Locate the cell with the specified text and output its [x, y] center coordinate. 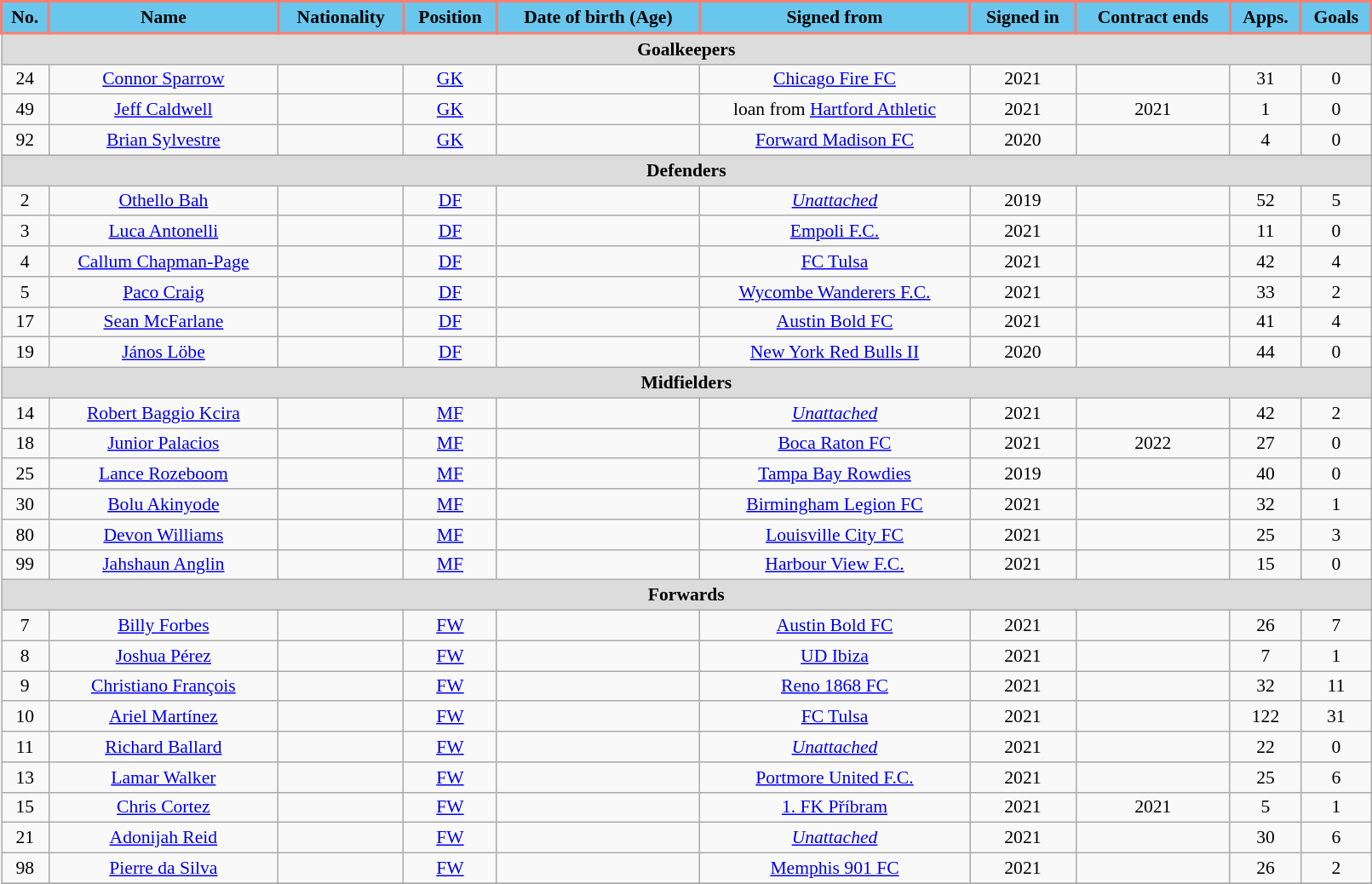
Ariel Martínez [164, 717]
New York Red Bulls II [835, 353]
Signed in [1024, 17]
Sean McFarlane [164, 322]
Adonijah Reid [164, 838]
Robert Baggio Kcira [164, 413]
99 [26, 565]
János Löbe [164, 353]
Defenders [686, 170]
14 [26, 413]
49 [26, 110]
Chicago Fire FC [835, 79]
Empoli F.C. [835, 232]
Forward Madison FC [835, 141]
loan from Hartford Athletic [835, 110]
No. [26, 17]
Apps. [1266, 17]
Birmingham Legion FC [835, 504]
Joshua Pérez [164, 656]
Bolu Akinyode [164, 504]
Nationality [341, 17]
33 [1266, 292]
Luca Antonelli [164, 232]
Paco Craig [164, 292]
80 [26, 535]
Midfielders [686, 383]
52 [1266, 201]
Connor Sparrow [164, 79]
1. FK Příbram [835, 807]
44 [1266, 353]
Christiano François [164, 686]
Brian Sylvestre [164, 141]
10 [26, 717]
122 [1266, 717]
Name [164, 17]
Goalkeepers [686, 49]
13 [26, 778]
17 [26, 322]
27 [1266, 444]
2022 [1153, 444]
Tampa Bay Rowdies [835, 474]
Jahshaun Anglin [164, 565]
Junior Palacios [164, 444]
Lance Rozeboom [164, 474]
Position [450, 17]
Richard Ballard [164, 747]
Signed from [835, 17]
Devon Williams [164, 535]
Forwards [686, 595]
Wycombe Wanderers F.C. [835, 292]
Goals [1336, 17]
Reno 1868 FC [835, 686]
Memphis 901 FC [835, 869]
18 [26, 444]
UD Ibiza [835, 656]
Date of birth (Age) [598, 17]
Contract ends [1153, 17]
9 [26, 686]
22 [1266, 747]
Harbour View F.C. [835, 565]
Othello Bah [164, 201]
21 [26, 838]
41 [1266, 322]
Billy Forbes [164, 626]
Callum Chapman-Page [164, 261]
24 [26, 79]
92 [26, 141]
98 [26, 869]
Lamar Walker [164, 778]
Pierre da Silva [164, 869]
8 [26, 656]
40 [1266, 474]
Jeff Caldwell [164, 110]
Portmore United F.C. [835, 778]
Chris Cortez [164, 807]
Louisville City FC [835, 535]
Boca Raton FC [835, 444]
19 [26, 353]
